From the cell containing the given text, extract its center point as (x, y) coordinate. 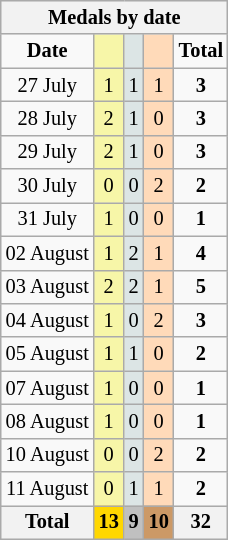
07 August (48, 388)
08 August (48, 421)
05 August (48, 354)
04 August (48, 320)
13 (109, 522)
29 July (48, 152)
9 (134, 522)
10 (159, 522)
27 July (48, 85)
Medals by date (114, 17)
10 August (48, 455)
32 (201, 522)
28 July (48, 118)
31 July (48, 219)
Date (48, 51)
03 August (48, 287)
4 (201, 253)
02 August (48, 253)
11 August (48, 489)
30 July (48, 186)
5 (201, 287)
